Find where the given text appears and provide that cell's center as [X, Y] coordinate. 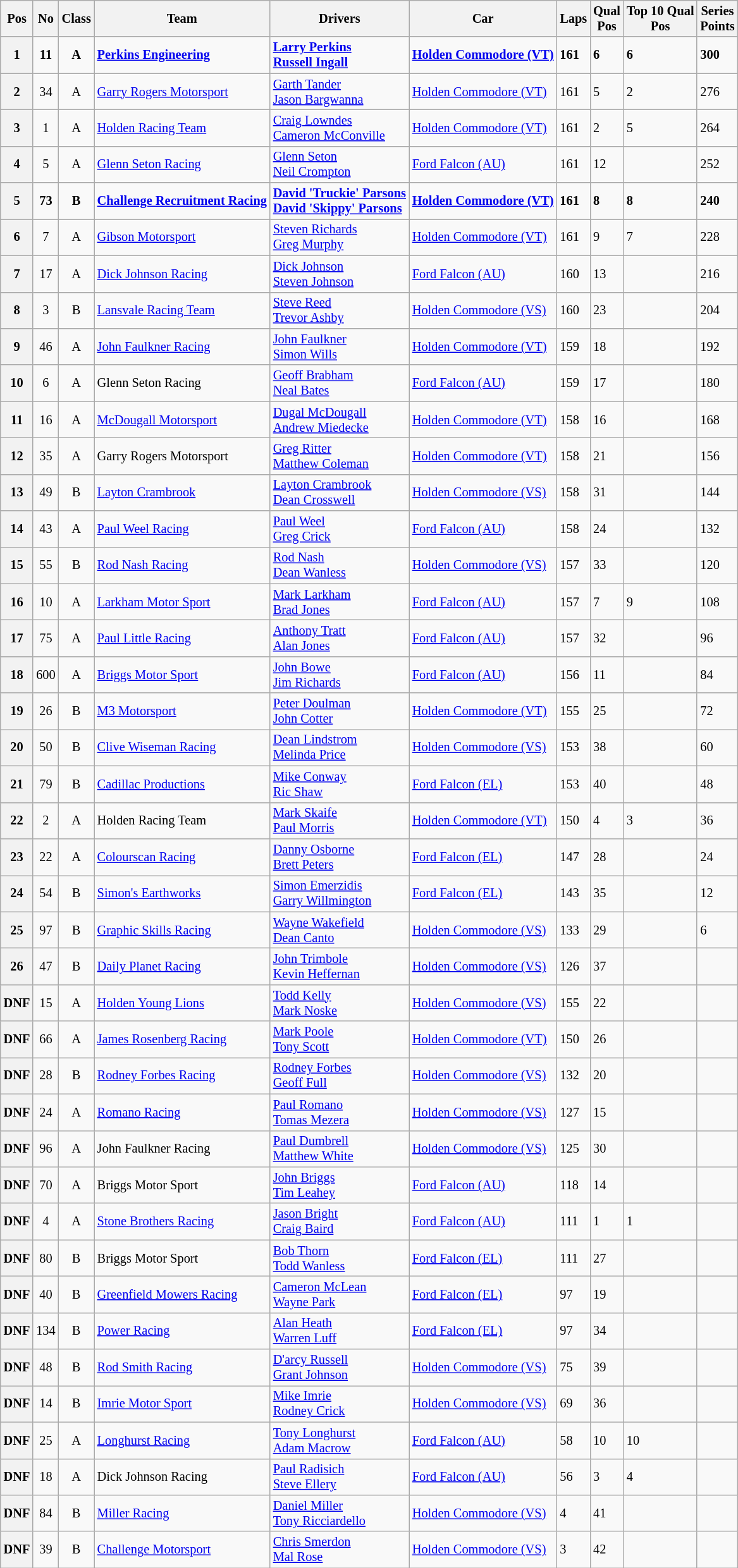
M3 Motorsport [182, 711]
Dugal McDougall Andrew Miedecke [340, 420]
SeriesPoints [717, 18]
264 [717, 128]
Mark Poole Tony Scott [340, 1039]
66 [46, 1039]
Geoff Brabham Neal Bates [340, 383]
Laps [573, 18]
Miller Racing [182, 1513]
Top 10 Qual Pos [660, 18]
Greg Ritter Matthew Coleman [340, 456]
Longhurst Racing [182, 1440]
Layton Crambrook [182, 493]
69 [573, 1404]
Wayne Wakefield Dean Canto [340, 930]
Bob Thorn Todd Wanless [340, 1258]
120 [717, 565]
276 [717, 92]
72 [717, 711]
Danny Osborne Brett Peters [340, 857]
125 [573, 1149]
Perkins Engineering [182, 55]
Imrie Motor Sport [182, 1404]
46 [46, 346]
No [46, 18]
Challenge Recruitment Racing [182, 201]
Rod Smith Racing [182, 1368]
Cadillac Productions [182, 784]
Layton Crambrook Dean Crosswell [340, 493]
Glenn Seton Neil Crompton [340, 164]
58 [573, 1440]
41 [607, 1513]
30 [607, 1149]
600 [46, 675]
Larry Perkins Russell Ingall [340, 55]
Simon Emerzidis Garry Willmington [340, 893]
27 [607, 1258]
47 [46, 966]
Paul Little Racing [182, 638]
Dean Lindstrom Melinda Price [340, 747]
252 [717, 164]
Paul Romano Tomas Mezera [340, 1112]
168 [717, 420]
29 [607, 930]
Colourscan Racing [182, 857]
Mark Skaife Paul Morris [340, 821]
Rodney Forbes Geoff Full [340, 1075]
56 [573, 1477]
33 [607, 565]
134 [46, 1331]
John Briggs Tim Leahey [340, 1185]
108 [717, 602]
80 [46, 1258]
216 [717, 274]
Pos [17, 18]
Jason Bright Craig Baird [340, 1222]
Steve Reed Trevor Ashby [340, 310]
Mark Larkham Brad Jones [340, 602]
204 [717, 310]
Rod Nash Dean Wanless [340, 565]
Daniel Miller Tony Ricciardello [340, 1513]
John Faulkner Simon Wills [340, 346]
Paul Weel Racing [182, 529]
Gibson Motorsport [182, 237]
Paul Weel Greg Crick [340, 529]
Alan Heath Warren Luff [340, 1331]
Romano Racing [182, 1112]
147 [573, 857]
John Bowe Jim Richards [340, 675]
Anthony Tratt Alan Jones [340, 638]
Team [182, 18]
Larkham Motor Sport [182, 602]
144 [717, 493]
Stone Brothers Racing [182, 1222]
Clive Wiseman Racing [182, 747]
60 [717, 747]
Cameron McLean Wayne Park [340, 1294]
Mike Imrie Rodney Crick [340, 1404]
38 [607, 747]
Daily Planet Racing [182, 966]
Drivers [340, 18]
192 [717, 346]
Mike Conway Ric Shaw [340, 784]
32 [607, 638]
70 [46, 1185]
43 [46, 529]
Lansvale Racing Team [182, 310]
127 [573, 1112]
David 'Truckie' Parsons David 'Skippy' Parsons [340, 201]
Simon's Earthworks [182, 893]
37 [607, 966]
Tony Longhurst Adam Macrow [340, 1440]
126 [573, 966]
55 [46, 565]
Steven Richards Greg Murphy [340, 237]
180 [717, 383]
Paul Radisich Steve Ellery [340, 1477]
McDougall Motorsport [182, 420]
Holden Young Lions [182, 1003]
Chris Smerdon Mal Rose [340, 1550]
50 [46, 747]
Peter Doulman John Cotter [340, 711]
300 [717, 55]
Challenge Motorsport [182, 1550]
Class [77, 18]
Car [483, 18]
42 [607, 1550]
Graphic Skills Racing [182, 930]
143 [573, 893]
Garth Tander Jason Bargwanna [340, 92]
Paul Dumbrell Matthew White [340, 1149]
118 [573, 1185]
James Rosenberg Racing [182, 1039]
133 [573, 930]
Rod Nash Racing [182, 565]
Craig Lowndes Cameron McConville [340, 128]
Todd Kelly Mark Noske [340, 1003]
49 [46, 493]
Rodney Forbes Racing [182, 1075]
240 [717, 201]
Dick Johnson Steven Johnson [340, 274]
QualPos [607, 18]
31 [607, 493]
79 [46, 784]
D'arcy Russell Grant Johnson [340, 1368]
228 [717, 237]
Greenfield Mowers Racing [182, 1294]
73 [46, 201]
Power Racing [182, 1331]
John Trimbole Kevin Heffernan [340, 966]
54 [46, 893]
